Return [X, Y] of the center of cell containing provided text 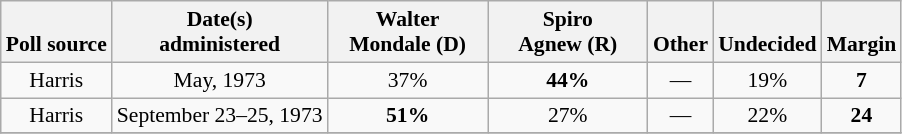
44% [568, 80]
September 23–25, 1973 [220, 116]
Poll source [56, 32]
May, 1973 [220, 80]
27% [568, 116]
Undecided [767, 32]
Date(s)administered [220, 32]
7 [862, 80]
51% [408, 116]
Margin [862, 32]
WalterMondale (D) [408, 32]
37% [408, 80]
Other [680, 32]
24 [862, 116]
SpiroAgnew (R) [568, 32]
19% [767, 80]
22% [767, 116]
